Capture the cell that displays the provided text and extract its [x, y] central coordinate. 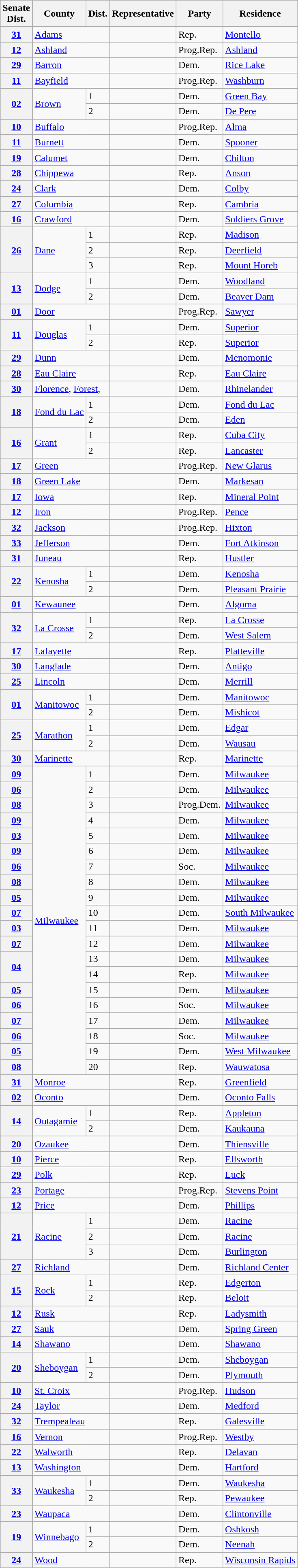
Barron [71, 65]
Residence [260, 14]
Rusk [71, 1313]
5 [98, 836]
Prog.Dem. [199, 805]
Burlington [260, 1252]
Neenah [260, 1545]
Walworth [71, 1452]
Portage [71, 1190]
Washington [71, 1468]
Stevens Point [260, 1190]
Edgar [260, 728]
Menomonie [260, 358]
Mount Horeb [260, 266]
Wauwatosa [260, 1067]
Madison [260, 235]
South Milwaukee [260, 913]
Buffalo [71, 127]
Clintonville [260, 1514]
Lafayette [71, 651]
Green [71, 466]
Delavan [260, 1452]
Green Lake [71, 481]
Trempealeau [71, 1421]
Outagamie [59, 1121]
SenateDist. [16, 14]
Calumet [71, 157]
7 [98, 866]
Brown [59, 104]
Montello [260, 34]
Platteville [260, 651]
Langlade [71, 666]
Plymouth [260, 1375]
Wood [71, 1560]
Pierce [71, 1159]
Hixton [260, 528]
Spring Green [260, 1329]
Cuba City [260, 435]
Ladysmith [260, 1313]
Richland [71, 1267]
Columbia [71, 204]
Mineral Point [260, 497]
Mishicot [260, 713]
Clark [71, 188]
6 [98, 851]
Chippewa [71, 173]
Florence, Forest, [71, 389]
Taylor [71, 1406]
Waupaca [71, 1514]
Dodge [59, 289]
Door [71, 312]
Oshkosh [260, 1529]
Beaver Dam [260, 296]
Merrill [260, 681]
Party [199, 14]
Eden [260, 419]
Oconto Falls [260, 1098]
Pleasant Prairie [260, 589]
County [59, 14]
Iowa [71, 497]
St. Croix [71, 1390]
Appleton [260, 1113]
Luck [260, 1174]
Soldiers Grove [260, 219]
Edgerton [260, 1283]
Wisconsin Rapids [260, 1560]
Dunn [71, 358]
Kewaunee [71, 604]
Cambria [260, 204]
Oconto [71, 1098]
Representative [143, 14]
Colby [260, 188]
Juneau [71, 558]
Westby [260, 1437]
Sawyer [260, 312]
Grant [59, 443]
Lancaster [260, 451]
Chilton [260, 157]
Jefferson [71, 543]
Anson [260, 173]
Bayfield [71, 81]
De Pere [260, 111]
Kaukauna [260, 1128]
Crawford [71, 219]
Washburn [260, 81]
Douglas [59, 335]
9 [98, 897]
Wausau [260, 743]
Dist. [98, 14]
Greenfield [260, 1082]
Winnebago [59, 1537]
Adams [71, 34]
Sauk [71, 1329]
Vernon [71, 1437]
Dane [59, 250]
Lincoln [71, 681]
Ozaukee [71, 1144]
Rock [59, 1290]
Marathon [59, 736]
New Glarus [260, 466]
Rice Lake [260, 65]
Polk [71, 1174]
Antigo [260, 666]
Galesville [260, 1421]
Spooner [260, 142]
Phillips [260, 1206]
Deerfield [260, 250]
Hustler [260, 558]
Algoma [260, 604]
West Salem [260, 635]
Alma [260, 127]
8 [98, 882]
Fort Atkinson [260, 543]
Richland Center [260, 1267]
Ellsworth [260, 1159]
Rhinelander [260, 389]
Woodland [260, 281]
Iron [71, 512]
West Milwaukee [260, 1051]
Hartford [260, 1468]
04 [16, 967]
Green Bay [260, 96]
4 [98, 820]
Price [71, 1206]
Monroe [71, 1082]
Hudson [260, 1390]
26 [16, 250]
Burnett [71, 142]
Medford [260, 1406]
Pence [260, 512]
Pewaukee [260, 1498]
Markesan [260, 481]
Beloit [260, 1298]
Thiensville [260, 1144]
Jackson [71, 528]
21 [16, 1236]
